Scan for the cell matching the given text and deliver its [X, Y] coordinate at center. 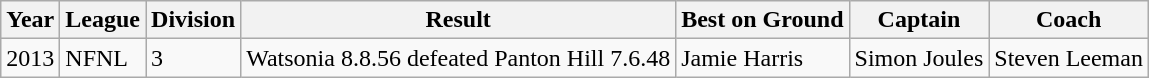
Coach [1069, 20]
Steven Leeman [1069, 58]
League [103, 20]
Result [458, 20]
3 [194, 58]
2013 [30, 58]
Division [194, 20]
NFNL [103, 58]
Watsonia 8.8.56 defeated Panton Hill 7.6.48 [458, 58]
Best on Ground [762, 20]
Year [30, 20]
Captain [919, 20]
Simon Joules [919, 58]
Jamie Harris [762, 58]
